Return the [X, Y] coordinate for the center point of the cell that contains the specified text.  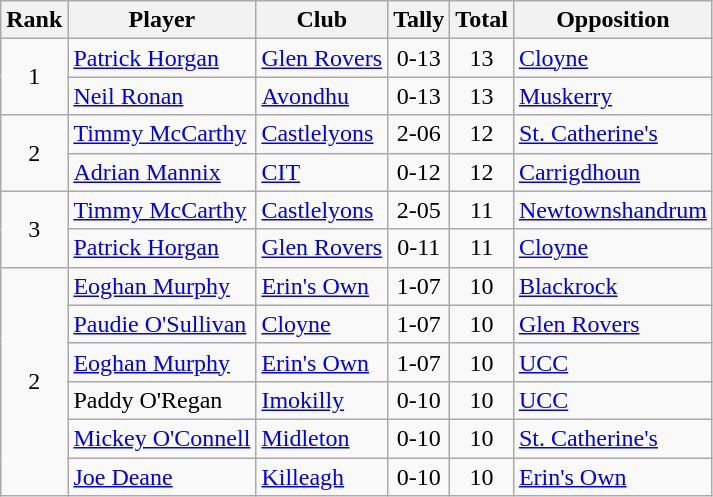
2-05 [419, 210]
Neil Ronan [162, 96]
Paudie O'Sullivan [162, 324]
Blackrock [612, 286]
Mickey O'Connell [162, 438]
Adrian Mannix [162, 172]
Avondhu [322, 96]
Total [482, 20]
Rank [34, 20]
Imokilly [322, 400]
Newtownshandrum [612, 210]
0-11 [419, 248]
2-06 [419, 134]
Tally [419, 20]
Player [162, 20]
Joe Deane [162, 477]
Club [322, 20]
CIT [322, 172]
Muskerry [612, 96]
0-12 [419, 172]
Killeagh [322, 477]
Opposition [612, 20]
Paddy O'Regan [162, 400]
Midleton [322, 438]
Carrigdhoun [612, 172]
3 [34, 229]
1 [34, 77]
